Return the (x, y) coordinate for the center point of the cell that contains the specified text.  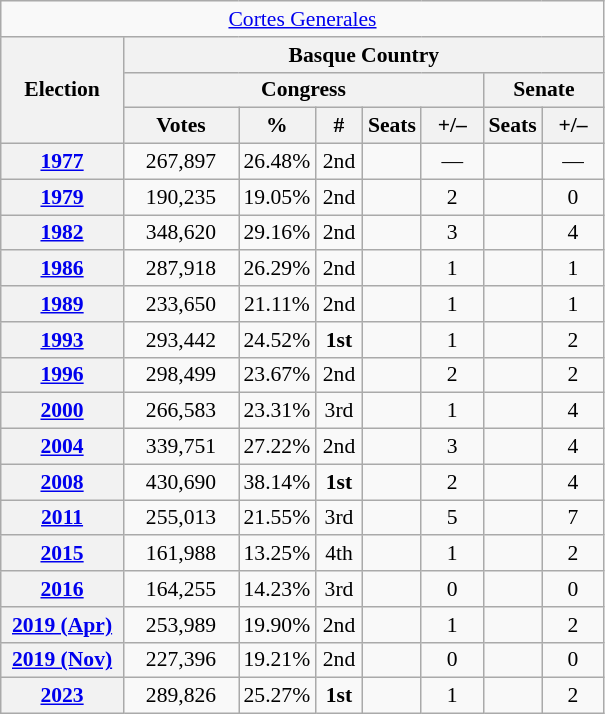
2019 (Nov) (62, 660)
233,650 (180, 304)
23.67% (276, 375)
Cortes Generales (303, 19)
24.52% (276, 340)
29.16% (276, 233)
253,989 (180, 625)
298,499 (180, 375)
1989 (62, 304)
5 (452, 518)
289,826 (180, 696)
4th (339, 554)
21.11% (276, 304)
1979 (62, 197)
430,690 (180, 482)
% (276, 126)
19.90% (276, 625)
25.27% (276, 696)
Senate (544, 90)
19.21% (276, 660)
339,751 (180, 447)
2023 (62, 696)
Votes (180, 126)
266,583 (180, 411)
13.25% (276, 554)
26.48% (276, 162)
1977 (62, 162)
161,988 (180, 554)
Election (62, 90)
2011 (62, 518)
287,918 (180, 269)
Congress (303, 90)
348,620 (180, 233)
293,442 (180, 340)
255,013 (180, 518)
2008 (62, 482)
2004 (62, 447)
19.05% (276, 197)
2015 (62, 554)
# (339, 126)
7 (574, 518)
Basque Country (364, 55)
2016 (62, 589)
23.31% (276, 411)
1986 (62, 269)
267,897 (180, 162)
14.23% (276, 589)
1993 (62, 340)
26.29% (276, 269)
2019 (Apr) (62, 625)
27.22% (276, 447)
38.14% (276, 482)
1996 (62, 375)
2000 (62, 411)
164,255 (180, 589)
190,235 (180, 197)
21.55% (276, 518)
227,396 (180, 660)
1982 (62, 233)
